Output the (x, y) coordinate of the center of the cell containing the given text.  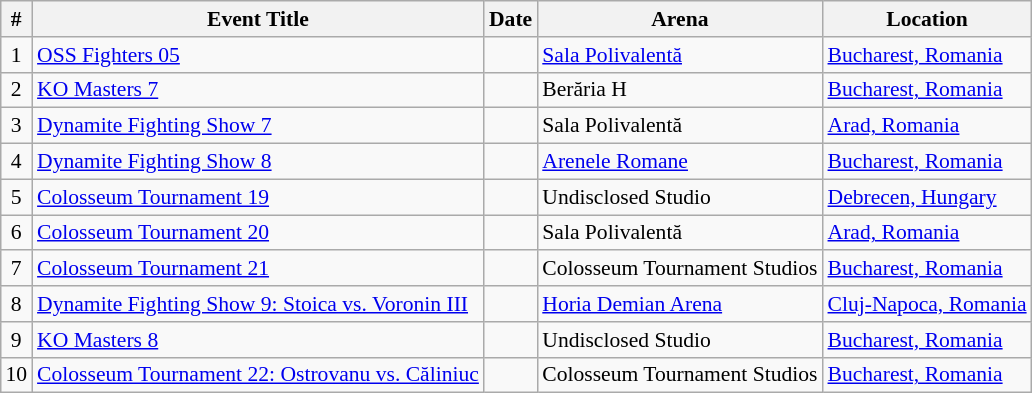
Colosseum Tournament 19 (258, 197)
# (16, 19)
Location (926, 19)
Arenele Romane (680, 162)
Horia Demian Arena (680, 304)
10 (16, 375)
1 (16, 55)
5 (16, 197)
4 (16, 162)
OSS Fighters 05 (258, 55)
6 (16, 233)
Event Title (258, 19)
Berăria H (680, 90)
Date (510, 19)
8 (16, 304)
2 (16, 90)
9 (16, 340)
3 (16, 126)
Colosseum Tournament 21 (258, 269)
Colosseum Tournament 22: Ostrovanu vs. Căliniuc (258, 375)
Colosseum Tournament 20 (258, 233)
Dynamite Fighting Show 8 (258, 162)
Dynamite Fighting Show 9: Stoica vs. Voronin III (258, 304)
KO Masters 8 (258, 340)
KO Masters 7 (258, 90)
Arena (680, 19)
Debrecen, Hungary (926, 197)
Dynamite Fighting Show 7 (258, 126)
7 (16, 269)
Cluj-Napoca, Romania (926, 304)
